Provide the (X, Y) coordinate of the cell's center where the given text is located.  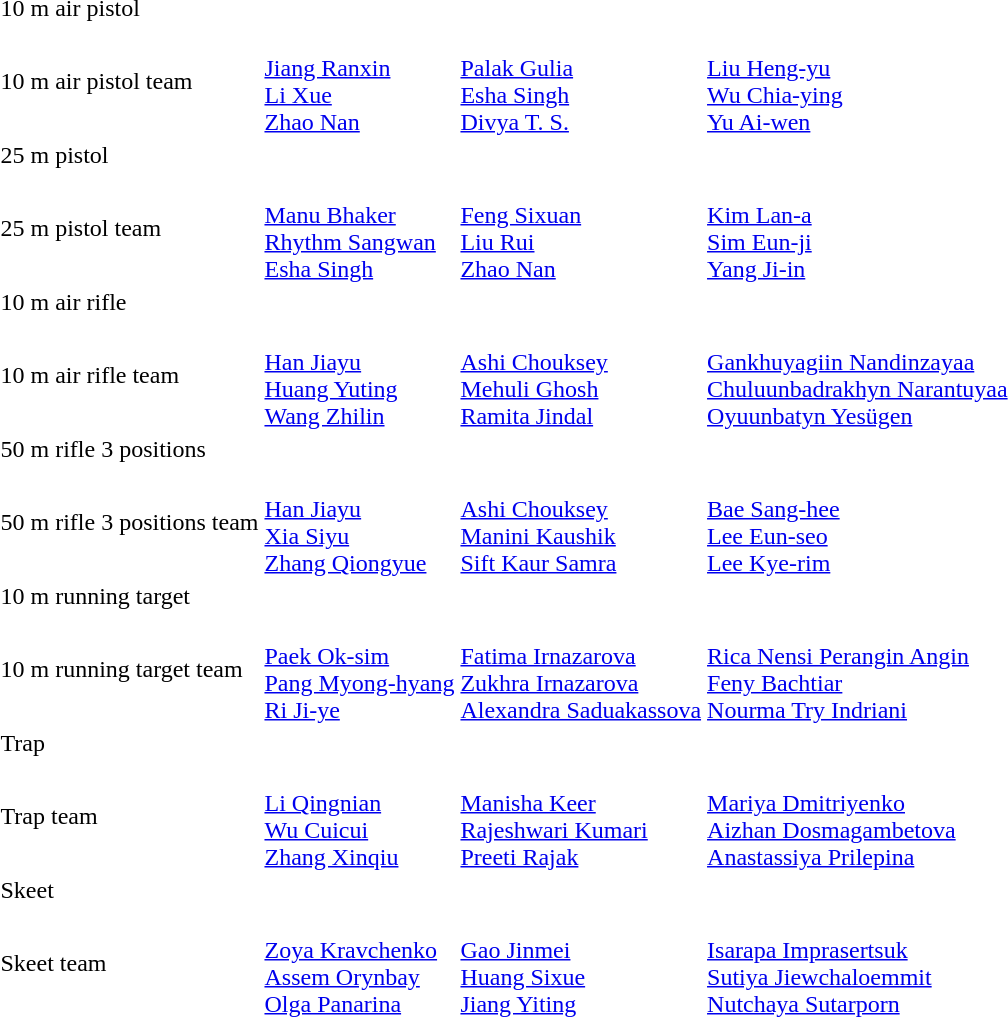
Paek Ok-simPang Myong-hyangRi Ji-ye (360, 670)
Han JiayuHuang YutingWang Zhilin (360, 376)
Li QingnianWu CuicuiZhang Xinqiu (360, 816)
Feng SixuanLiu RuiZhao Nan (581, 228)
Manu BhakerRhythm SangwanEsha Singh (360, 228)
Jiang RanxinLi XueZhao Nan (360, 82)
Han JiayuXia SiyuZhang Qiongyue (360, 522)
Manisha KeerRajeshwari KumariPreeti Rajak (581, 816)
Fatima IrnazarovaZukhra IrnazarovaAlexandra Saduakassova (581, 670)
Ashi ChoukseyMehuli GhoshRamita Jindal (581, 376)
Palak GuliaEsha SinghDivya T. S. (581, 82)
Ashi ChoukseyManini KaushikSift Kaur Samra (581, 522)
